Return the (X, Y) coordinate for the center point of the cell that contains the specified text.  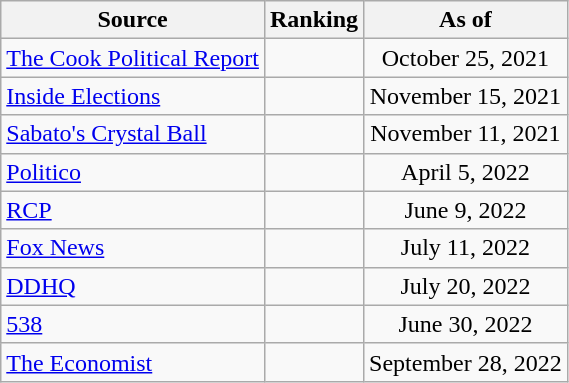
Ranking (314, 20)
Politico (133, 172)
April 5, 2022 (466, 172)
Sabato's Crystal Ball (133, 134)
September 28, 2022 (466, 362)
Inside Elections (133, 96)
538 (133, 324)
Fox News (133, 248)
DDHQ (133, 286)
RCP (133, 210)
November 11, 2021 (466, 134)
October 25, 2021 (466, 58)
July 20, 2022 (466, 286)
November 15, 2021 (466, 96)
The Economist (133, 362)
July 11, 2022 (466, 248)
As of (466, 20)
The Cook Political Report (133, 58)
June 9, 2022 (466, 210)
June 30, 2022 (466, 324)
Source (133, 20)
